Find where the given text appears and provide that cell's center as [X, Y] coordinate. 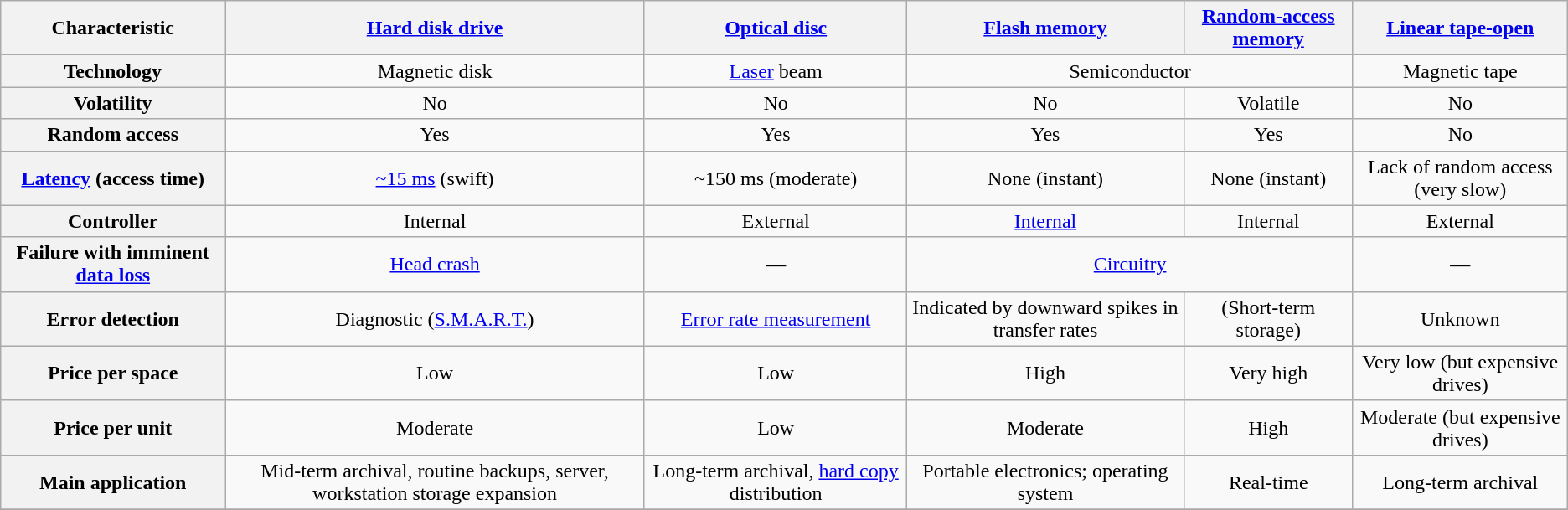
Error detection [113, 318]
Circuitry [1131, 265]
Random access [113, 135]
Volatility [113, 103]
Semiconductor [1131, 71]
(Short-term storage) [1268, 318]
Volatile [1268, 103]
Laser beam [776, 71]
Long-term archival, hard copy distribution [776, 482]
Optical disc [776, 28]
Moderate (but expensive drives) [1460, 427]
Very high [1268, 373]
~15 ms (swift) [436, 178]
Very low (but expensive drives) [1460, 373]
Indicated by downward spikes in transfer rates [1045, 318]
Unknown [1460, 318]
Controller [113, 221]
Long-term archival [1460, 482]
Lack of random access (very slow) [1460, 178]
Error rate measurement [776, 318]
Mid-term archival, routine backups, server, workstation storage expansion [436, 482]
Real-time [1268, 482]
Price per unit [113, 427]
Flash memory [1045, 28]
Latency (access time) [113, 178]
Magnetic disk [436, 71]
Failure with imminent data loss [113, 265]
Characteristic [113, 28]
Main application [113, 482]
Linear tape-open [1460, 28]
Random-access memory [1268, 28]
Portable electronics; operating system [1045, 482]
Price per space [113, 373]
Diagnostic (S.M.A.R.T.) [436, 318]
~150 ms (moderate) [776, 178]
Hard disk drive [436, 28]
Head crash [436, 265]
Magnetic tape [1460, 71]
Technology [113, 71]
